Provide the (X, Y) coordinate of the cell's center where the given text is located.  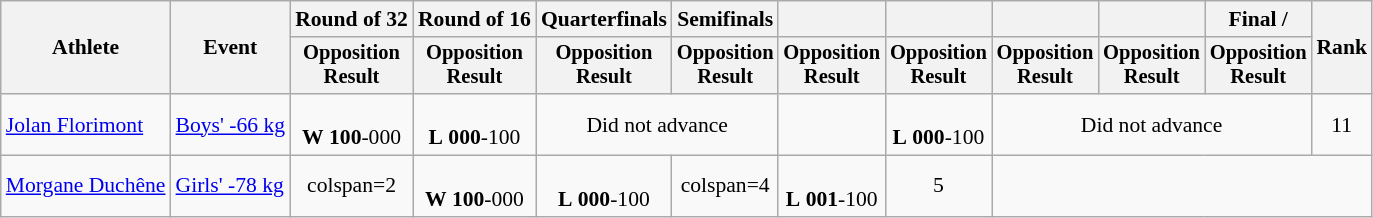
Round of 32 (352, 19)
colspan=2 (352, 186)
5 (938, 186)
L 001-100 (832, 186)
Rank (1342, 48)
Final / (1258, 19)
Athlete (86, 48)
colspan=4 (726, 186)
Round of 16 (474, 19)
Boys' -66 kg (231, 124)
Girls' -78 kg (231, 186)
Semifinals (726, 19)
Morgane Duchêne (86, 186)
11 (1342, 124)
Jolan Florimont (86, 124)
Event (231, 48)
Quarterfinals (604, 19)
